Pinpoint the cell where the given text exists, returning its [x, y] midpoint coordinate. 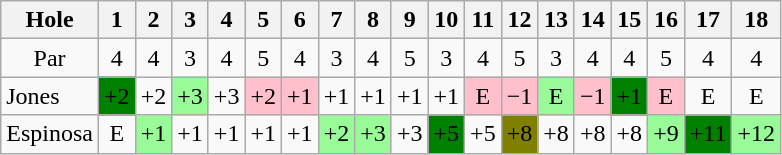
+12 [756, 134]
Par [50, 58]
+11 [708, 134]
11 [484, 20]
+9 [666, 134]
13 [556, 20]
10 [446, 20]
6 [300, 20]
9 [410, 20]
14 [592, 20]
18 [756, 20]
Jones [50, 96]
7 [336, 20]
17 [708, 20]
12 [520, 20]
15 [630, 20]
8 [374, 20]
2 [154, 20]
1 [116, 20]
Espinosa [50, 134]
Hole [50, 20]
16 [666, 20]
